Pinpoint the cell where the given text exists, returning its [x, y] midpoint coordinate. 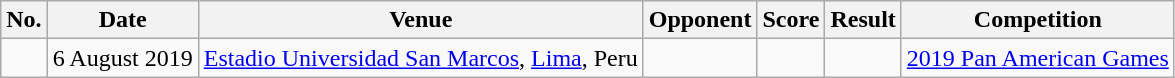
6 August 2019 [122, 58]
Competition [1038, 20]
Result [863, 20]
Estadio Universidad San Marcos, Lima, Peru [420, 58]
2019 Pan American Games [1038, 58]
Score [791, 20]
No. [24, 20]
Opponent [700, 20]
Venue [420, 20]
Date [122, 20]
